Identify which cell holds the provided text, then report its [X, Y] central coordinate. 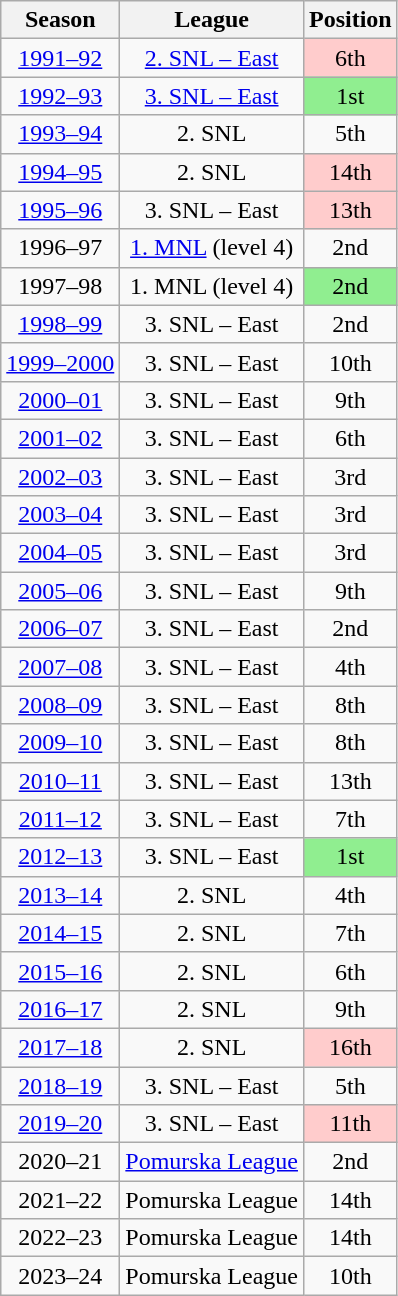
2011–12 [60, 819]
2014–15 [60, 933]
2. SNL – East [212, 58]
2000–01 [60, 400]
2001–02 [60, 438]
2005–06 [60, 591]
Season [60, 20]
2012–13 [60, 857]
1999–2000 [60, 362]
1991–92 [60, 58]
1996–97 [60, 248]
2002–03 [60, 477]
2008–09 [60, 705]
1997–98 [60, 286]
2004–05 [60, 553]
2018–19 [60, 1085]
2023–24 [60, 1276]
16th [350, 1047]
2022–23 [60, 1238]
2016–17 [60, 1009]
2020–21 [60, 1162]
2009–10 [60, 743]
2021–22 [60, 1200]
2003–04 [60, 515]
11th [350, 1124]
2010–11 [60, 781]
Position [350, 20]
2013–14 [60, 895]
1992–93 [60, 96]
2007–08 [60, 667]
2006–07 [60, 629]
1995–96 [60, 210]
2019–20 [60, 1124]
1994–95 [60, 172]
1993–94 [60, 134]
1998–99 [60, 324]
2015–16 [60, 971]
2017–18 [60, 1047]
League [212, 20]
